Return the [X, Y] coordinate for the center point of the cell that contains the specified text.  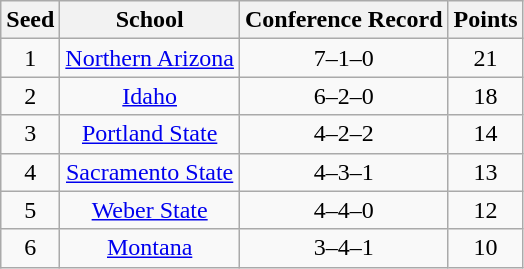
Weber State [150, 210]
7–1–0 [344, 58]
School [150, 20]
5 [30, 210]
4–2–2 [344, 134]
10 [486, 248]
Points [486, 20]
Conference Record [344, 20]
6–2–0 [344, 96]
Portland State [150, 134]
18 [486, 96]
2 [30, 96]
12 [486, 210]
Seed [30, 20]
3–4–1 [344, 248]
4–4–0 [344, 210]
6 [30, 248]
14 [486, 134]
21 [486, 58]
Idaho [150, 96]
1 [30, 58]
13 [486, 172]
3 [30, 134]
Montana [150, 248]
Sacramento State [150, 172]
4–3–1 [344, 172]
4 [30, 172]
Northern Arizona [150, 58]
